Return (X, Y) of the center of cell containing provided text 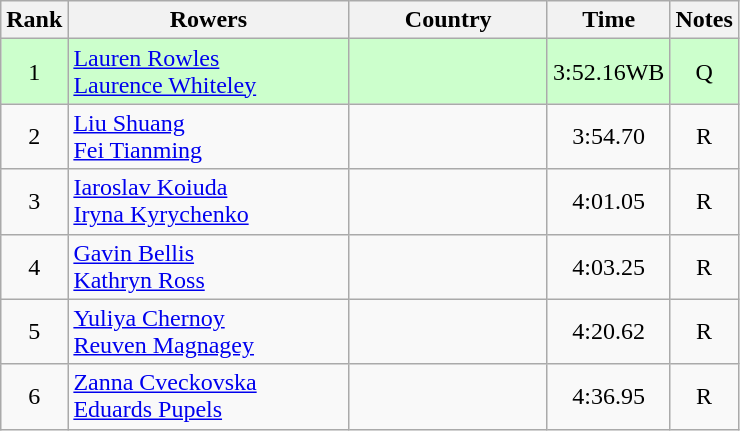
3:52.16WB (608, 72)
6 (34, 396)
Notes (704, 20)
Lauren RowlesLaurence Whiteley (208, 72)
3:54.70 (608, 136)
4:20.62 (608, 332)
2 (34, 136)
4:03.25 (608, 266)
Liu ShuangFei Tianming (208, 136)
Gavin BellisKathryn Ross (208, 266)
1 (34, 72)
Time (608, 20)
Rank (34, 20)
4:36.95 (608, 396)
3 (34, 202)
Rowers (208, 20)
4 (34, 266)
Zanna CveckovskaEduards Pupels (208, 396)
Yuliya ChernoyReuven Magnagey (208, 332)
Q (704, 72)
4:01.05 (608, 202)
5 (34, 332)
Country (448, 20)
Iaroslav KoiudaIryna Kyrychenko (208, 202)
